Output the (x, y) coordinate of the center of the cell containing the given text.  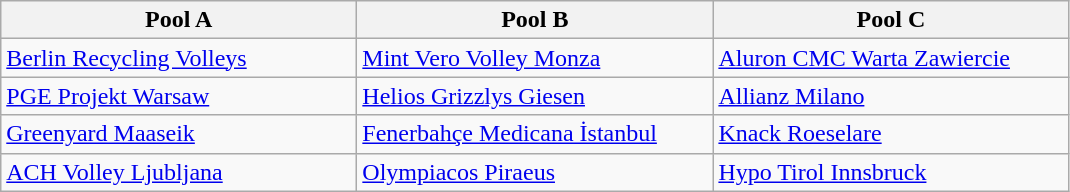
Berlin Recycling Volleys (179, 58)
Pool C (891, 20)
Hypo Tirol Innsbruck (891, 172)
Pool A (179, 20)
Pool B (535, 20)
Aluron CMC Warta Zawiercie (891, 58)
PGE Projekt Warsaw (179, 96)
Greenyard Maaseik (179, 134)
Knack Roeselare (891, 134)
Fenerbahçe Medicana İstanbul (535, 134)
Olympiacos Piraeus (535, 172)
Helios Grizzlys Giesen (535, 96)
ACH Volley Ljubljana (179, 172)
Mint Vero Volley Monza (535, 58)
Allianz Milano (891, 96)
